Output the (X, Y) coordinate of the center of the cell containing the given text.  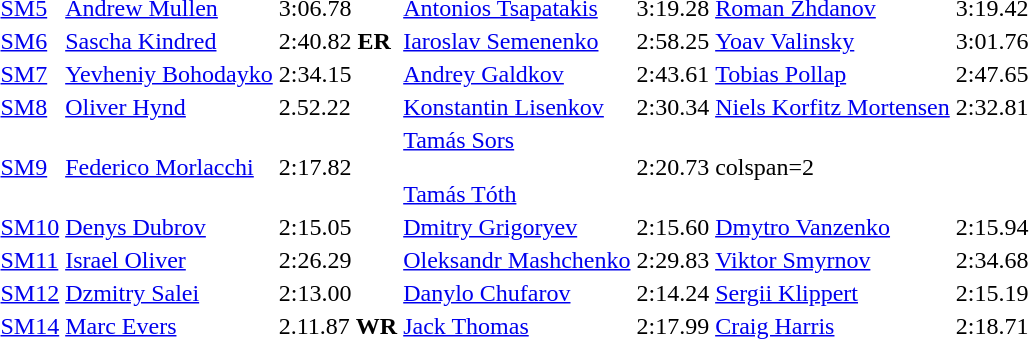
Dmitry Grigoryev (517, 227)
Denys Dubrov (170, 227)
Dzmitry Salei (170, 293)
Dmytro Vanzenko (833, 227)
2:40.82 ER (338, 41)
2:34.15 (338, 74)
2:14.24 (673, 293)
2:17.82 (338, 167)
Yevheniy Bohodayko (170, 74)
Yoav Valinsky (833, 41)
Iaroslav Semenenko (517, 41)
Oleksandr Mashchenko (517, 260)
2:29.83 (673, 260)
Tobias Pollap (833, 74)
2:15.60 (673, 227)
Oliver Hynd (170, 107)
2:43.61 (673, 74)
Danylo Chufarov (517, 293)
colspan=2 (833, 167)
Viktor Smyrnov (833, 260)
Konstantin Lisenkov (517, 107)
2:13.00 (338, 293)
2:58.25 (673, 41)
Tamás SorsTamás Tóth (517, 167)
Federico Morlacchi (170, 167)
2:30.34 (673, 107)
Andrey Galdkov (517, 74)
2:20.73 (673, 167)
2:26.29 (338, 260)
Sergii Klippert (833, 293)
2.52.22 (338, 107)
Sascha Kindred (170, 41)
Niels Korfitz Mortensen (833, 107)
Israel Oliver (170, 260)
2:15.05 (338, 227)
